Determine the (X, Y) coordinate at the center of the cell enclosing the given text.  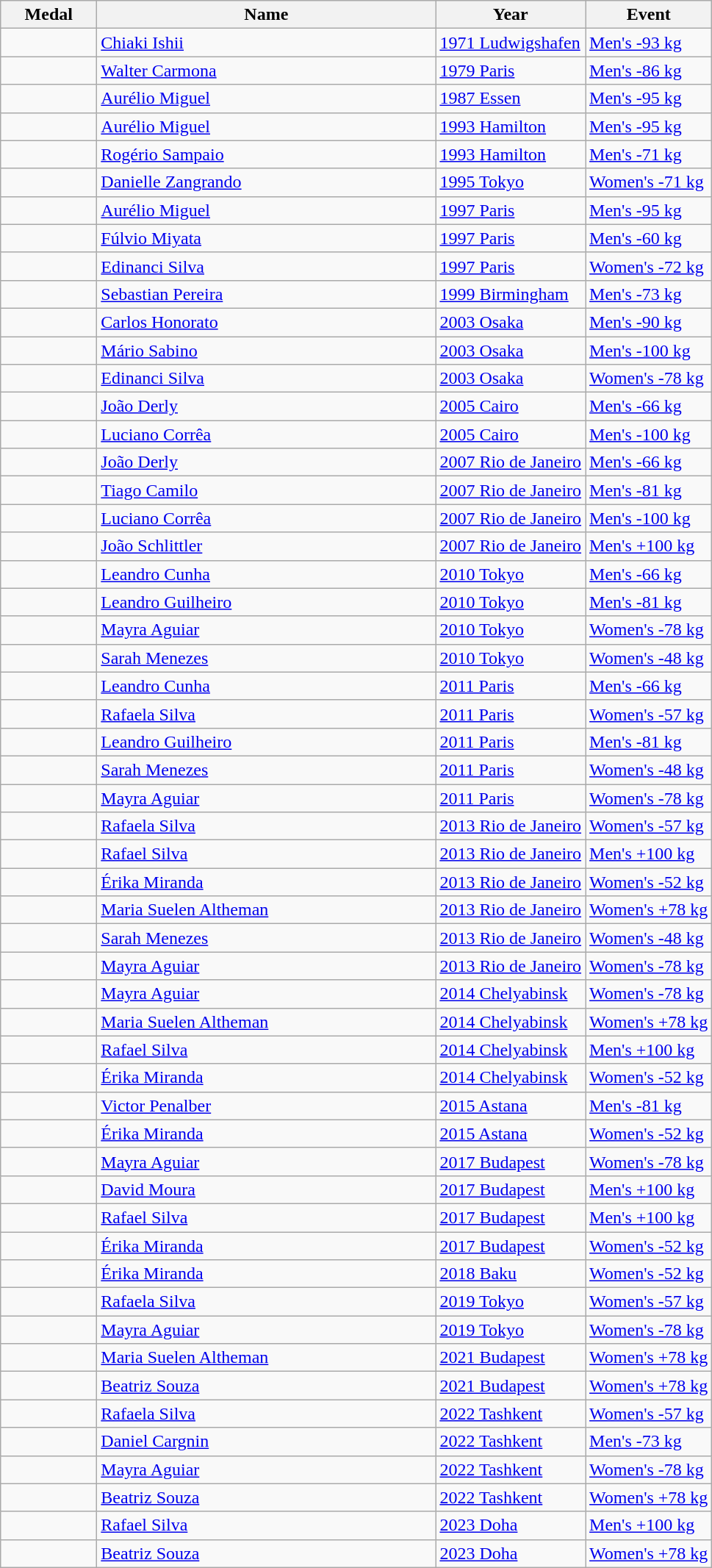
Mário Sabino (266, 351)
1979 Paris (511, 71)
João Schlittler (266, 546)
Women's -71 kg (649, 182)
David Moura (266, 1189)
Medal (48, 15)
Men's -71 kg (649, 154)
1987 Essen (511, 99)
Daniel Cargnin (266, 1442)
Danielle Zangrando (266, 182)
Sebastian Pereira (266, 294)
Year (511, 15)
Event (649, 15)
Rogério Sampaio (266, 154)
Women's -72 kg (649, 266)
Name (266, 15)
Carlos Honorato (266, 322)
1999 Birmingham (511, 294)
Men's -86 kg (649, 71)
Victor Penalber (266, 1106)
Fúlvio Miyata (266, 238)
Tiago Camilo (266, 490)
2018 Baku (511, 1274)
Men's -60 kg (649, 238)
1971 Ludwigshafen (511, 43)
1995 Tokyo (511, 182)
Chiaki Ishii (266, 43)
Walter Carmona (266, 71)
Men's -90 kg (649, 322)
Men's -93 kg (649, 43)
